Extract the [x, y] coordinate from the center of the cell holding the provided text.  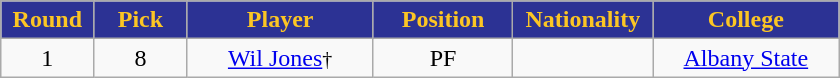
Pick [140, 20]
Wil Jones† [280, 58]
Round [48, 20]
Position [443, 20]
Player [280, 20]
Albany State [746, 58]
Nationality [583, 20]
College [746, 20]
8 [140, 58]
1 [48, 58]
PF [443, 58]
